Search for the cell housing the specified text and yield its (x, y) center coordinate. 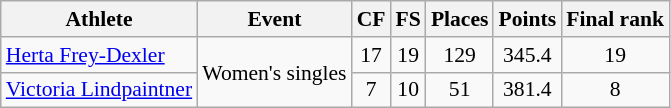
Points (527, 19)
7 (372, 90)
Victoria Lindpaintner (99, 90)
Places (460, 19)
Athlete (99, 19)
CF (372, 19)
Final rank (615, 19)
345.4 (527, 55)
Herta Frey-Dexler (99, 55)
Women's singles (274, 72)
FS (408, 19)
8 (615, 90)
381.4 (527, 90)
17 (372, 55)
10 (408, 90)
Event (274, 19)
51 (460, 90)
129 (460, 55)
